Scan for the cell matching the given text and deliver its [X, Y] coordinate at center. 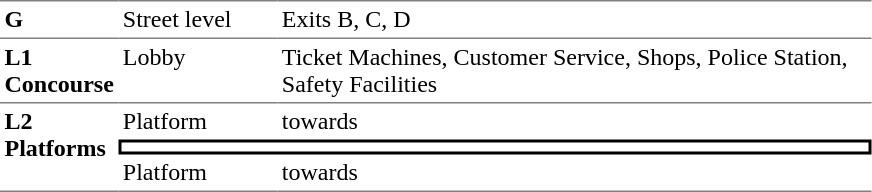
Exits B, C, D [574, 19]
G [59, 19]
Ticket Machines, Customer Service, Shops, Police Station, Safety Facilities [574, 71]
Street level [198, 19]
Lobby [198, 71]
L1Concourse [59, 71]
L2Platforms [59, 148]
